Capture the cell that displays the provided text and extract its (x, y) central coordinate. 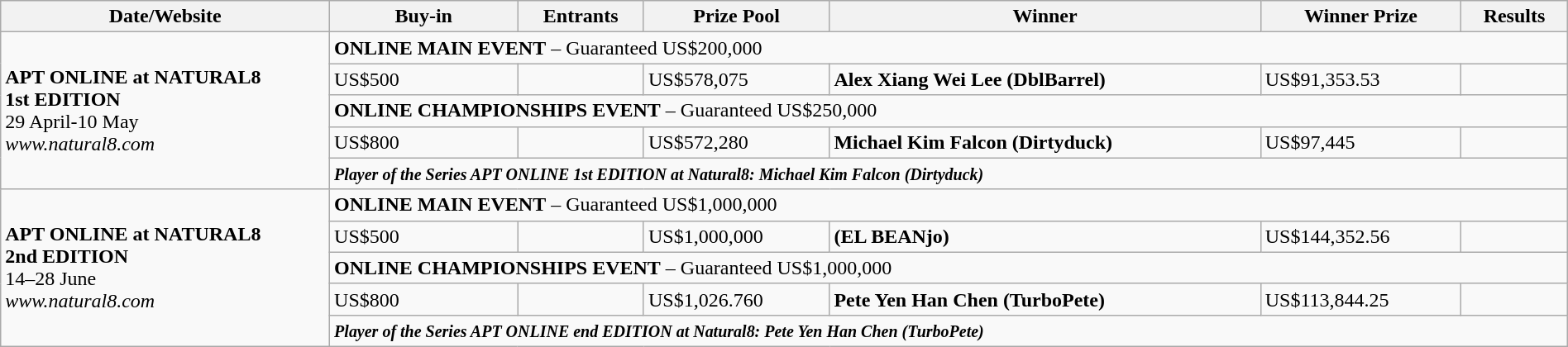
Alex Xiang Wei Lee (DblBarrel) (1045, 79)
Michael Kim Falcon (Dirtyduck) (1045, 142)
US$144,352.56 (1360, 236)
Winner Prize (1360, 17)
ONLINE CHAMPIONSHIPS EVENT – Guaranteed US$250,000 (949, 111)
APT ONLINE at NATURAL82nd EDITION14–28 Junewww.natural8.com (165, 268)
Player of the Series APT ONLINE 1st EDITION at Natural8: Michael Kim Falcon (Dirtyduck) (949, 173)
US$91,353.53 (1360, 79)
(EL BEANjo) (1045, 236)
Results (1515, 17)
ONLINE MAIN EVENT – Guaranteed US$200,000 (949, 48)
Buy-in (423, 17)
Prize Pool (736, 17)
US$1,000,000 (736, 236)
Entrants (581, 17)
ONLINE CHAMPIONSHIPS EVENT – Guaranteed US$1,000,000 (949, 268)
US$578,075 (736, 79)
US$113,844.25 (1360, 299)
US$572,280 (736, 142)
Pete Yen Han Chen (TurboPete) (1045, 299)
APT ONLINE at NATURAL81st EDITION29 April-10 Maywww.natural8.com (165, 111)
Player of the Series APT ONLINE end EDITION at Natural8: Pete Yen Han Chen (TurboPete) (949, 330)
Date/Website (165, 17)
ONLINE MAIN EVENT – Guaranteed US$1,000,000 (949, 205)
Winner (1045, 17)
US$97,445 (1360, 142)
US$1,026.760 (736, 299)
